From the cell containing the given text, extract its center point as (X, Y) coordinate. 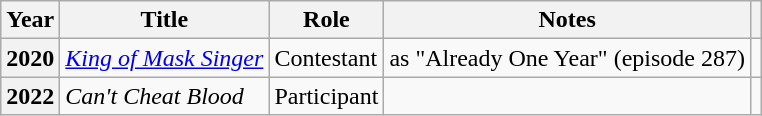
Contestant (326, 58)
King of Mask Singer (164, 58)
2022 (30, 96)
Role (326, 20)
as "Already One Year" (episode 287) (568, 58)
Participant (326, 96)
Notes (568, 20)
2020 (30, 58)
Year (30, 20)
Can't Cheat Blood (164, 96)
Title (164, 20)
